For the text-containing cell, return its midpoint in (X, Y) coordinate format. 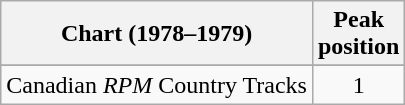
1 (358, 85)
Peakposition (358, 34)
Canadian RPM Country Tracks (157, 85)
Chart (1978–1979) (157, 34)
